Provide the [x, y] coordinate of the cell's center where the given text is located.  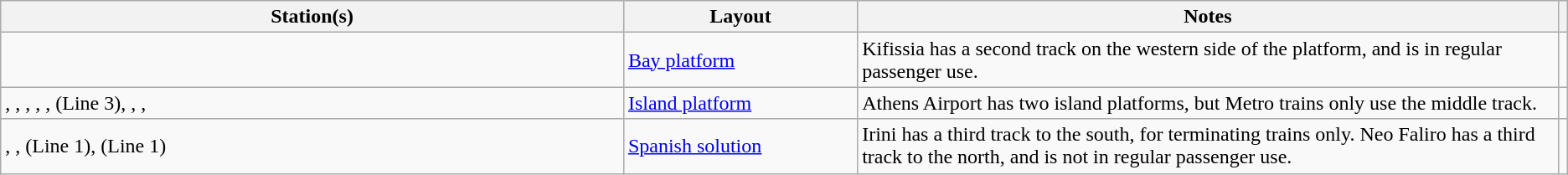
Kifissia has a second track on the western side of the platform, and is in regular passenger use. [1208, 60]
, , (Line 1), (Line 1) [312, 146]
Layout [740, 17]
Island platform [740, 103]
Bay platform [740, 60]
Notes [1208, 17]
Athens Airport has two island platforms, but Metro trains only use the middle track. [1208, 103]
Spanish solution [740, 146]
Irini has a third track to the south, for terminating trains only. Neo Faliro has a third track to the north, and is not in regular passenger use. [1208, 146]
, , , , , (Line 3), , , [312, 103]
Station(s) [312, 17]
